Identify which cell holds the provided text, then report its [x, y] central coordinate. 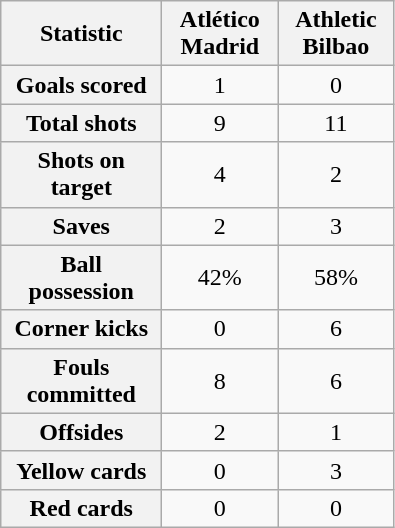
Offsides [82, 432]
Goals scored [82, 85]
11 [336, 123]
Atlético Madrid [220, 34]
58% [336, 278]
9 [220, 123]
Red cards [82, 508]
Statistic [82, 34]
Total shots [82, 123]
Saves [82, 226]
42% [220, 278]
Fouls committed [82, 380]
Corner kicks [82, 329]
8 [220, 380]
Shots on target [82, 174]
Athletic Bilbao [336, 34]
Ball possession [82, 278]
4 [220, 174]
Yellow cards [82, 470]
